For the text-containing cell, return its midpoint in [x, y] coordinate format. 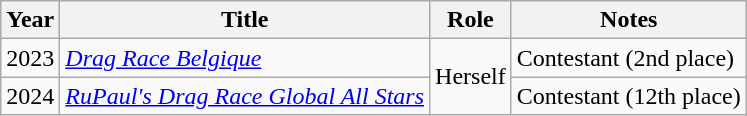
Role [471, 20]
Contestant (12th place) [628, 96]
Notes [628, 20]
Year [30, 20]
Contestant (2nd place) [628, 58]
RuPaul's Drag Race Global All Stars [245, 96]
Herself [471, 77]
Title [245, 20]
2023 [30, 58]
Drag Race Belgique [245, 58]
2024 [30, 96]
